Detect which cell encompasses the target text, then output its [X, Y] center coordinate. 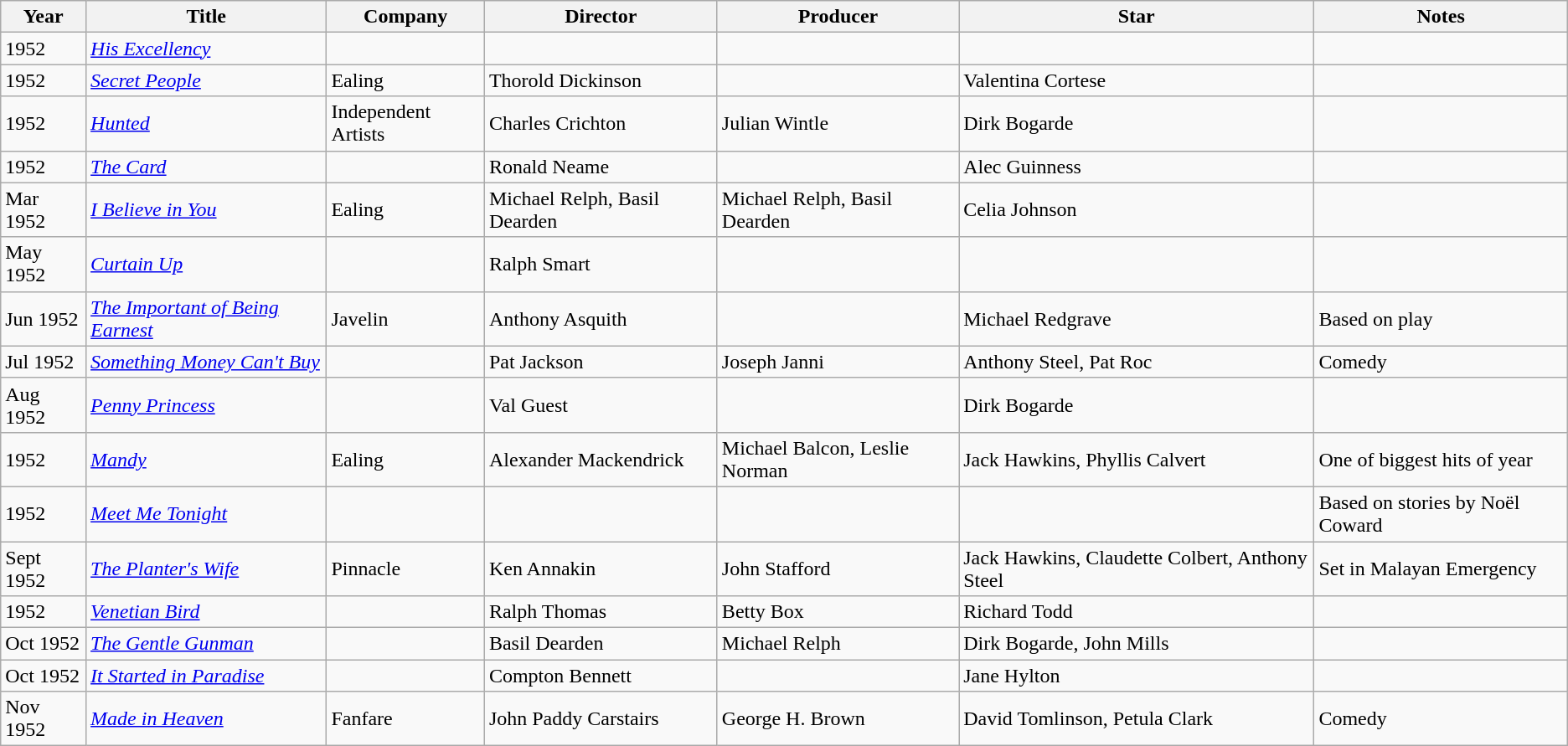
Compton Bennett [601, 676]
Mandy [206, 459]
Anthony Steel, Pat Roc [1137, 362]
His Excellency [206, 49]
Set in Malayan Emergency [1441, 568]
Director [601, 17]
Ken Annakin [601, 568]
Betty Box [838, 612]
Michael Redgrave [1137, 318]
Jun 1952 [44, 318]
Alec Guinness [1137, 167]
May 1952 [44, 265]
Curtain Up [206, 265]
One of biggest hits of year [1441, 459]
Notes [1441, 17]
Valentina Cortese [1137, 80]
Nov 1952 [44, 718]
David Tomlinson, Petula Clark [1137, 718]
I Believe in You [206, 209]
Celia Johnson [1137, 209]
Basil Dearden [601, 644]
Pinnacle [405, 568]
Javelin [405, 318]
Based on play [1441, 318]
Dirk Bogarde, John Mills [1137, 644]
Fanfare [405, 718]
Producer [838, 17]
Jane Hylton [1137, 676]
Sept 1952 [44, 568]
Venetian Bird [206, 612]
Penny Princess [206, 405]
Company [405, 17]
Star [1137, 17]
Secret People [206, 80]
Based on stories by Noël Coward [1441, 514]
John Paddy Carstairs [601, 718]
Year [44, 17]
The Card [206, 167]
Charles Crichton [601, 124]
George H. Brown [838, 718]
The Planter's Wife [206, 568]
Independent Artists [405, 124]
Ralph Smart [601, 265]
Michael Balcon, Leslie Norman [838, 459]
Mar 1952 [44, 209]
Richard Todd [1137, 612]
The Gentle Gunman [206, 644]
Michael Relph [838, 644]
Julian Wintle [838, 124]
Meet Me Tonight [206, 514]
Ronald Neame [601, 167]
John Stafford [838, 568]
Jul 1952 [44, 362]
Aug 1952 [44, 405]
Anthony Asquith [601, 318]
Ralph Thomas [601, 612]
It Started in Paradise [206, 676]
Jack Hawkins, Claudette Colbert, Anthony Steel [1137, 568]
Pat Jackson [601, 362]
Thorold Dickinson [601, 80]
Made in Heaven [206, 718]
Title [206, 17]
Hunted [206, 124]
Joseph Janni [838, 362]
Alexander Mackendrick [601, 459]
The Important of Being Earnest [206, 318]
Something Money Can't Buy [206, 362]
Val Guest [601, 405]
Jack Hawkins, Phyllis Calvert [1137, 459]
